Return the (x, y) coordinate for the center point of the cell that contains the specified text.  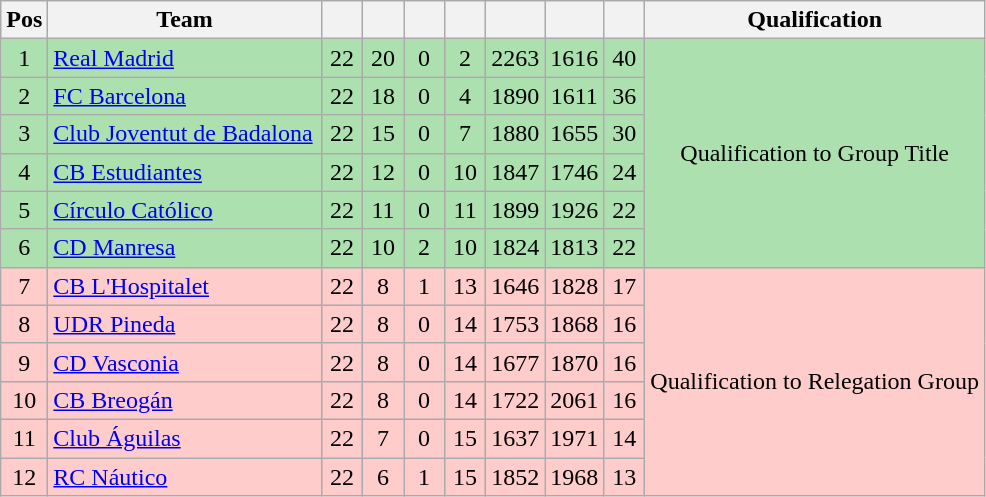
CB L'Hospitalet (185, 286)
CD Manresa (185, 248)
1847 (516, 172)
2061 (574, 400)
FC Barcelona (185, 96)
Círculo Católico (185, 210)
1616 (574, 58)
24 (624, 172)
1899 (516, 210)
1880 (516, 134)
1646 (516, 286)
17 (624, 286)
1611 (574, 96)
9 (24, 362)
1852 (516, 477)
RC Náutico (185, 477)
1722 (516, 400)
3 (24, 134)
1637 (516, 438)
1746 (574, 172)
36 (624, 96)
1870 (574, 362)
1655 (574, 134)
CB Breogán (185, 400)
40 (624, 58)
1824 (516, 248)
Qualification to Group Title (815, 153)
30 (624, 134)
1868 (574, 324)
CB Estudiantes (185, 172)
Real Madrid (185, 58)
2263 (516, 58)
Club Águilas (185, 438)
5 (24, 210)
Qualification to Relegation Group (815, 381)
18 (382, 96)
1813 (574, 248)
1890 (516, 96)
1828 (574, 286)
Club Joventut de Badalona (185, 134)
1677 (516, 362)
20 (382, 58)
1753 (516, 324)
Qualification (815, 20)
UDR Pineda (185, 324)
Team (185, 20)
CD Vasconia (185, 362)
1926 (574, 210)
1971 (574, 438)
1968 (574, 477)
Pos (24, 20)
